Determine the [x, y] coordinate at the center of the cell enclosing the given text.  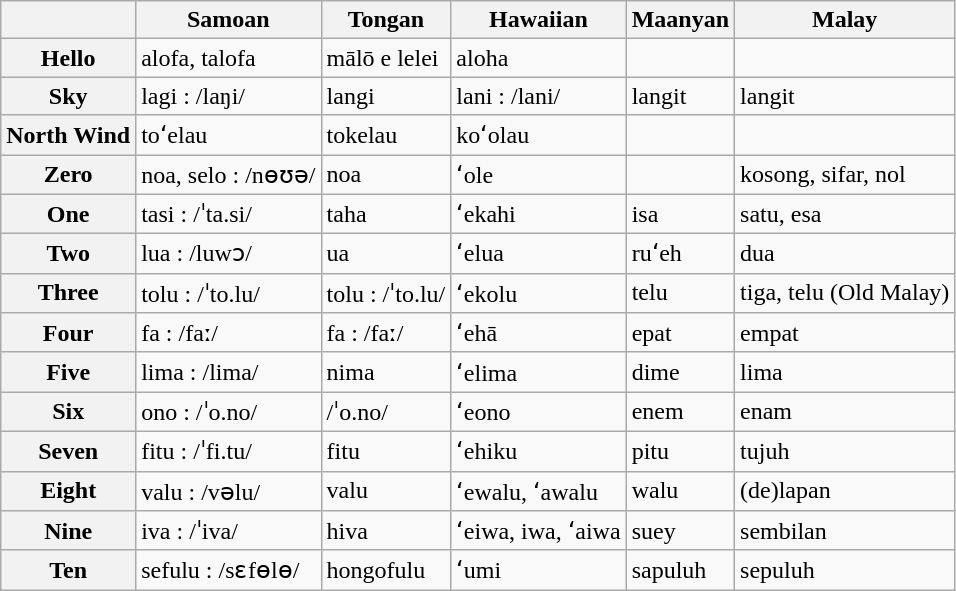
Five [68, 372]
enem [680, 412]
Eight [68, 491]
ʻeiwa, iwa, ʻaiwa [538, 531]
/ˈo.no/ [386, 412]
isa [680, 214]
ʻeono [538, 412]
tiga, telu (Old Malay) [845, 293]
(de)lapan [845, 491]
Tongan [386, 20]
langi [386, 96]
Ten [68, 570]
lani : /lani/ [538, 96]
hongofulu [386, 570]
ʻole [538, 174]
fitu : /ˈfi.tu/ [228, 451]
ʻekahi [538, 214]
tokelau [386, 135]
satu, esa [845, 214]
toʻelau [228, 135]
pitu [680, 451]
hiva [386, 531]
ua [386, 254]
Samoan [228, 20]
noa [386, 174]
North Wind [68, 135]
telu [680, 293]
lima [845, 372]
Hawaiian [538, 20]
taha [386, 214]
dua [845, 254]
Zero [68, 174]
ʻumi [538, 570]
epat [680, 333]
ʻekolu [538, 293]
empat [845, 333]
sepuluh [845, 570]
One [68, 214]
nima [386, 372]
ʻehiku [538, 451]
ruʻeh [680, 254]
aloha [538, 58]
enam [845, 412]
Malay [845, 20]
lagi : /laŋi/ [228, 96]
ʻelima [538, 372]
noa, selo : /nɵʊə/ [228, 174]
mālō e lelei [386, 58]
suey [680, 531]
Three [68, 293]
tujuh [845, 451]
dime [680, 372]
Seven [68, 451]
ʻehā [538, 333]
lima : /lima/ [228, 372]
tasi : /ˈta.si/ [228, 214]
valu : /vəlu/ [228, 491]
Six [68, 412]
lua : /luwɔ/ [228, 254]
fitu [386, 451]
Maanyan [680, 20]
alofa, talofa [228, 58]
sefulu : /sɛfɵlɵ/ [228, 570]
Four [68, 333]
Two [68, 254]
sapuluh [680, 570]
ono : /ˈo.no/ [228, 412]
iva : /ˈiva/ [228, 531]
Nine [68, 531]
valu [386, 491]
ʻelua [538, 254]
koʻolau [538, 135]
kosong, sifar, nol [845, 174]
ʻewalu, ʻawalu [538, 491]
Sky [68, 96]
Hello [68, 58]
sembilan [845, 531]
walu [680, 491]
